Pinpoint the cell where the given text exists, returning its [X, Y] midpoint coordinate. 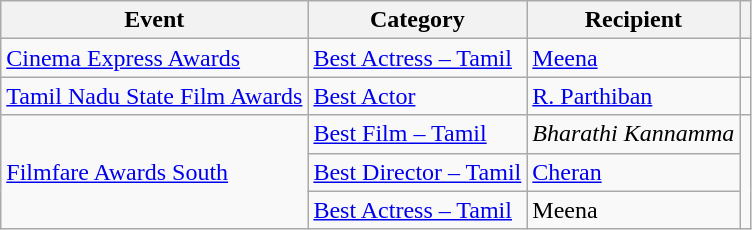
Best Film – Tamil [418, 134]
Cinema Express Awards [154, 58]
Tamil Nadu State Film Awards [154, 96]
Cheran [634, 172]
Best Director – Tamil [418, 172]
Best Actor [418, 96]
R. Parthiban [634, 96]
Recipient [634, 20]
Event [154, 20]
Category [418, 20]
Bharathi Kannamma [634, 134]
Filmfare Awards South [154, 172]
